Extract the (x, y) coordinate from the center of the cell holding the provided text.  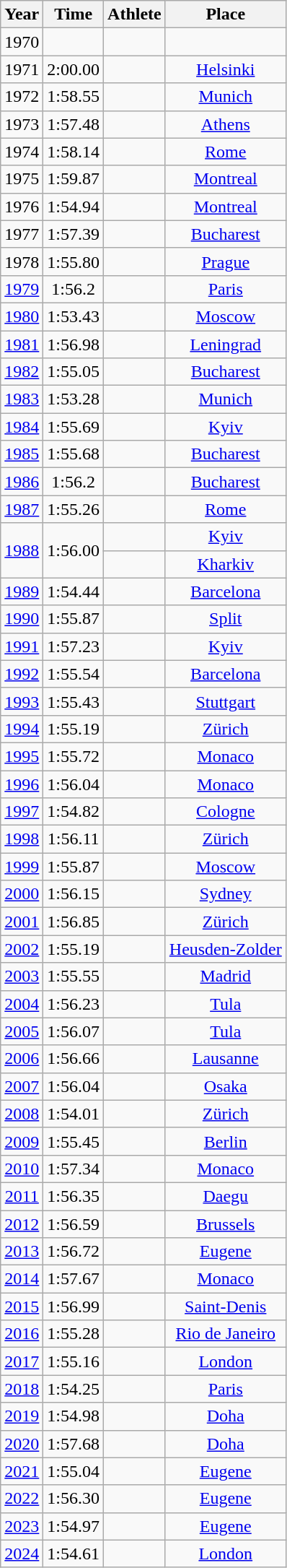
2010 (22, 1169)
Athlete (135, 14)
Place (225, 14)
Prague (225, 261)
1:54.94 (74, 207)
1:56.07 (74, 1031)
Rio de Janeiro (225, 1334)
1:55.28 (74, 1334)
1:56.35 (74, 1196)
2009 (22, 1141)
2011 (22, 1196)
1972 (22, 97)
2019 (22, 1416)
1:57.34 (74, 1169)
1:58.14 (74, 152)
1983 (22, 399)
1:55.16 (74, 1361)
1986 (22, 482)
1:55.45 (74, 1141)
1:55.54 (74, 674)
1975 (22, 179)
1999 (22, 867)
1996 (22, 784)
1:54.82 (74, 812)
2013 (22, 1252)
Split (225, 619)
1:53.28 (74, 399)
1990 (22, 619)
2017 (22, 1361)
Osaka (225, 1086)
1977 (22, 234)
1978 (22, 261)
1:56.23 (74, 1004)
2005 (22, 1031)
1:55.26 (74, 509)
1:54.61 (74, 1554)
1:59.87 (74, 179)
1985 (22, 454)
1:56.00 (74, 550)
1:54.01 (74, 1114)
1991 (22, 646)
1974 (22, 152)
Athens (225, 124)
1:55.80 (74, 261)
2021 (22, 1471)
2023 (22, 1526)
1980 (22, 316)
Kharkiv (225, 564)
1:56.66 (74, 1059)
Lausanne (225, 1059)
2020 (22, 1444)
2004 (22, 1004)
1997 (22, 812)
Berlin (225, 1141)
2018 (22, 1389)
1979 (22, 289)
Leningrad (225, 345)
Helsinki (225, 69)
1:55.43 (74, 701)
1971 (22, 69)
1:55.04 (74, 1471)
Daegu (225, 1196)
Madrid (225, 976)
Brussels (225, 1224)
2014 (22, 1279)
1:57.23 (74, 646)
Year (22, 14)
2:00.00 (74, 69)
1:56.85 (74, 922)
1:53.43 (74, 316)
1981 (22, 345)
1:56.11 (74, 839)
2003 (22, 976)
Time (74, 14)
1:54.97 (74, 1526)
Cologne (225, 812)
1:57.48 (74, 124)
1:56.72 (74, 1252)
2008 (22, 1114)
1994 (22, 729)
2002 (22, 949)
1993 (22, 701)
2000 (22, 894)
2016 (22, 1334)
1988 (22, 550)
2015 (22, 1307)
1:55.72 (74, 756)
1989 (22, 592)
Sydney (225, 894)
1:57.68 (74, 1444)
1:55.69 (74, 427)
1:57.67 (74, 1279)
1:55.68 (74, 454)
Saint-Denis (225, 1307)
2001 (22, 922)
1987 (22, 509)
1970 (22, 42)
1:56.99 (74, 1307)
1:56.98 (74, 345)
1:55.55 (74, 976)
1992 (22, 674)
Heusden-Zolder (225, 949)
1982 (22, 372)
2006 (22, 1059)
1976 (22, 207)
1:58.55 (74, 97)
2012 (22, 1224)
1:54.25 (74, 1389)
1:56.15 (74, 894)
Stuttgart (225, 701)
1:56.59 (74, 1224)
1:57.39 (74, 234)
1998 (22, 839)
2007 (22, 1086)
1:56.30 (74, 1499)
2024 (22, 1554)
1973 (22, 124)
1:54.98 (74, 1416)
1:55.05 (74, 372)
2022 (22, 1499)
1:54.44 (74, 592)
1995 (22, 756)
1984 (22, 427)
